From the cell containing the given text, extract its center point as [x, y] coordinate. 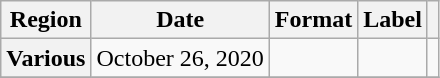
Date [180, 20]
Various [46, 58]
October 26, 2020 [180, 58]
Region [46, 20]
Format [313, 20]
Label [393, 20]
